Detect which cell encompasses the target text, then output its [x, y] center coordinate. 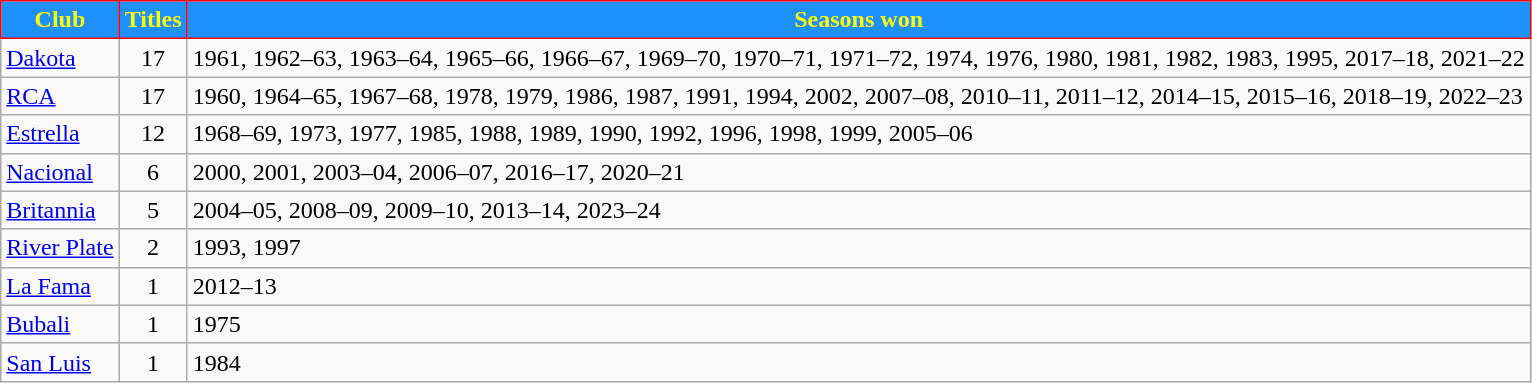
1960, 1964–65, 1967–68, 1978, 1979, 1986, 1987, 1991, 1994, 2002, 2007–08, 2010–11, 2011–12, 2014–15, 2015–16, 2018–19, 2022–23 [858, 96]
RCA [60, 96]
Titles [153, 20]
Estrella [60, 134]
Nacional [60, 172]
San Luis [60, 362]
2004–05, 2008–09, 2009–10, 2013–14, 2023–24 [858, 210]
1975 [858, 324]
6 [153, 172]
1968–69, 1973, 1977, 1985, 1988, 1989, 1990, 1992, 1996, 1998, 1999, 2005–06 [858, 134]
1961, 1962–63, 1963–64, 1965–66, 1966–67, 1969–70, 1970–71, 1971–72, 1974, 1976, 1980, 1981, 1982, 1983, 1995, 2017–18, 2021–22 [858, 58]
1993, 1997 [858, 248]
Bubali [60, 324]
2 [153, 248]
La Fama [60, 286]
River Plate [60, 248]
2000, 2001, 2003–04, 2006–07, 2016–17, 2020–21 [858, 172]
12 [153, 134]
Seasons won [858, 20]
Dakota [60, 58]
Club [60, 20]
Britannia [60, 210]
1984 [858, 362]
5 [153, 210]
2012–13 [858, 286]
